Detect which cell encompasses the target text, then output its (x, y) center coordinate. 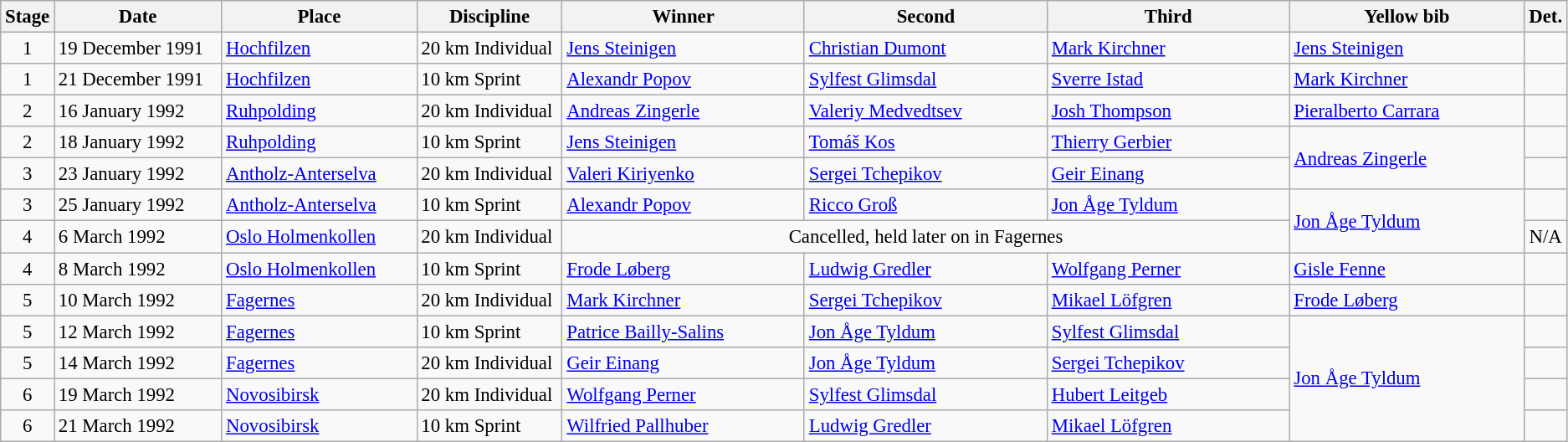
21 December 1991 (137, 80)
19 March 1992 (137, 394)
Thierry Gerbier (1168, 142)
14 March 1992 (137, 362)
10 March 1992 (137, 300)
Place (320, 17)
Ricco Groß (925, 205)
Winner (684, 17)
21 March 1992 (137, 426)
N/A (1546, 237)
19 December 1991 (137, 49)
Valeri Kiriyenko (684, 174)
Date (137, 17)
Cancelled, held later on in Fagernes (925, 237)
Gisle Fenne (1407, 269)
25 January 1992 (137, 205)
Sverre Istad (1168, 80)
Stage (28, 17)
Tomáš Kos (925, 142)
18 January 1992 (137, 142)
Discipline (489, 17)
Valeriy Medvedtsev (925, 111)
8 March 1992 (137, 269)
Det. (1546, 17)
Patrice Bailly-Salins (684, 331)
Yellow bib (1407, 17)
Josh Thompson (1168, 111)
Third (1168, 17)
Hubert Leitgeb (1168, 394)
Christian Dumont (925, 49)
Second (925, 17)
Pieralberto Carrara (1407, 111)
Wilfried Pallhuber (684, 426)
16 January 1992 (137, 111)
6 March 1992 (137, 237)
12 March 1992 (137, 331)
23 January 1992 (137, 174)
